Determine the (X, Y) coordinate at the center of the cell enclosing the given text.  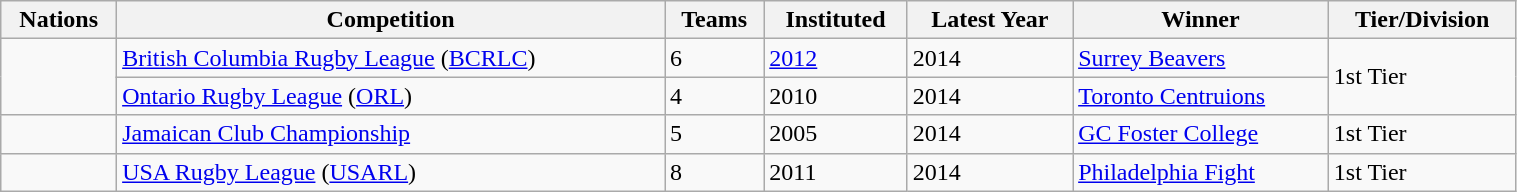
Ontario Rugby League (ORL) (391, 96)
Surrey Beavers (1201, 58)
6 (714, 58)
Instituted (836, 20)
2011 (836, 172)
Tier/Division (1422, 20)
Competition (391, 20)
Jamaican Club Championship (391, 134)
Toronto Centruions (1201, 96)
USA Rugby League (USARL) (391, 172)
5 (714, 134)
8 (714, 172)
4 (714, 96)
Philadelphia Fight (1201, 172)
2005 (836, 134)
Nations (59, 20)
British Columbia Rugby League (BCRLC) (391, 58)
Winner (1201, 20)
GC Foster College (1201, 134)
2010 (836, 96)
Teams (714, 20)
2012 (836, 58)
Latest Year (990, 20)
